Identify which cell holds the provided text, then report its [X, Y] central coordinate. 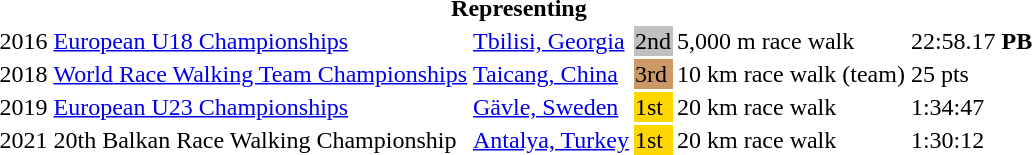
Taicang, China [552, 74]
Gävle, Sweden [552, 107]
Tbilisi, Georgia [552, 41]
European U23 Championships [260, 107]
World Race Walking Team Championships [260, 74]
European U18 Championships [260, 41]
20th Balkan Race Walking Championship [260, 140]
2nd [654, 41]
10 km race walk (team) [792, 74]
5,000 m race walk [792, 41]
3rd [654, 74]
Antalya, Turkey [552, 140]
